Return (x, y) of the center of cell containing provided text 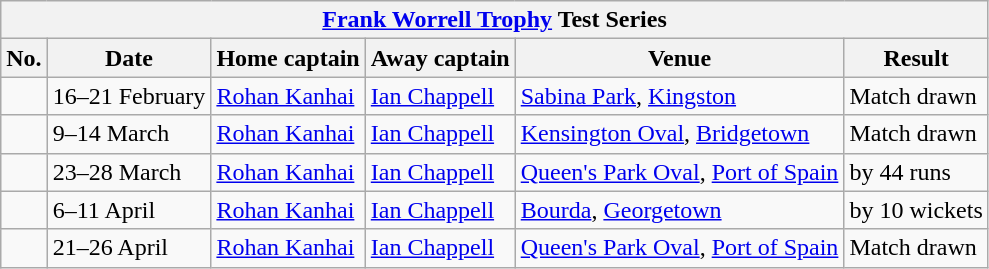
Kensington Oval, Bridgetown (680, 134)
Result (916, 58)
21–26 April (129, 248)
Home captain (288, 58)
Frank Worrell Trophy Test Series (495, 20)
Date (129, 58)
23–28 March (129, 172)
Venue (680, 58)
No. (24, 58)
9–14 March (129, 134)
by 10 wickets (916, 210)
16–21 February (129, 96)
6–11 April (129, 210)
Away captain (440, 58)
Bourda, Georgetown (680, 210)
Sabina Park, Kingston (680, 96)
by 44 runs (916, 172)
